For the text-containing cell, return its midpoint in (X, Y) coordinate format. 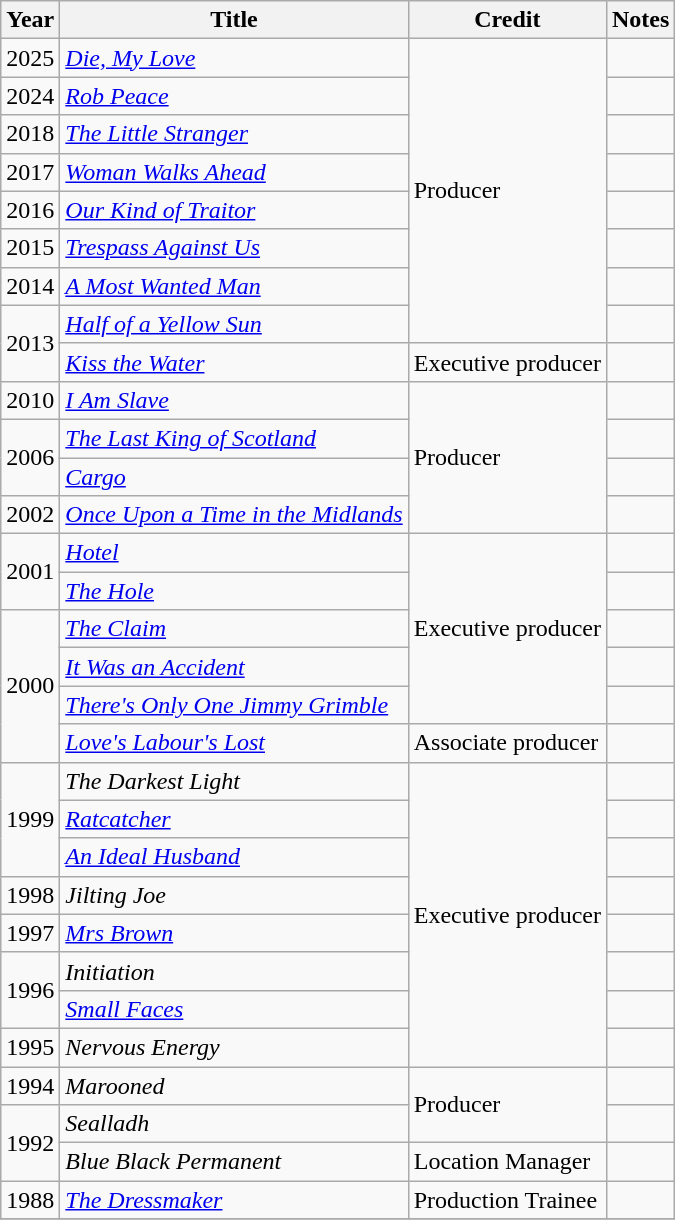
2014 (30, 286)
A Most Wanted Man (234, 286)
1994 (30, 1085)
2006 (30, 457)
2000 (30, 686)
Half of a Yellow Sun (234, 324)
2017 (30, 172)
The Claim (234, 629)
1998 (30, 895)
The Darkest Light (234, 781)
Woman Walks Ahead (234, 172)
Notes (640, 20)
The Dressmaker (234, 1200)
Hotel (234, 553)
Sealladh (234, 1124)
Small Faces (234, 1009)
2025 (30, 58)
2010 (30, 400)
There's Only One Jimmy Grimble (234, 705)
Blue Black Permanent (234, 1162)
2001 (30, 572)
Location Manager (507, 1162)
Marooned (234, 1085)
The Last King of Scotland (234, 438)
Once Upon a Time in the Midlands (234, 515)
The Little Stranger (234, 134)
2013 (30, 343)
2015 (30, 248)
Mrs Brown (234, 933)
The Hole (234, 591)
2018 (30, 134)
2002 (30, 515)
2016 (30, 210)
1995 (30, 1047)
It Was an Accident (234, 667)
Jilting Joe (234, 895)
Cargo (234, 477)
Our Kind of Traitor (234, 210)
Year (30, 20)
I Am Slave (234, 400)
Kiss the Water (234, 362)
Title (234, 20)
Associate producer (507, 743)
Ratcatcher (234, 819)
1988 (30, 1200)
1996 (30, 990)
Credit (507, 20)
2024 (30, 96)
Love's Labour's Lost (234, 743)
Nervous Energy (234, 1047)
An Ideal Husband (234, 857)
Rob Peace (234, 96)
Trespass Against Us (234, 248)
1997 (30, 933)
Production Trainee (507, 1200)
Initiation (234, 971)
1999 (30, 819)
1992 (30, 1143)
Die, My Love (234, 58)
